Search for the cell housing the specified text and yield its [x, y] center coordinate. 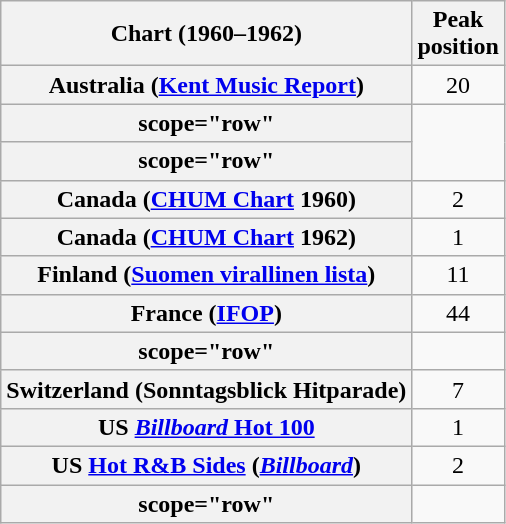
11 [458, 275]
20 [458, 85]
Switzerland (Sonntagsblick Hitparade) [206, 389]
France (IFOP) [206, 313]
Canada (CHUM Chart 1962) [206, 237]
Chart (1960–1962) [206, 34]
Australia (Kent Music Report) [206, 85]
Canada (CHUM Chart 1960) [206, 199]
44 [458, 313]
7 [458, 389]
Finland (Suomen virallinen lista) [206, 275]
Peakposition [458, 34]
US Hot R&B Sides (Billboard) [206, 465]
US Billboard Hot 100 [206, 427]
